Extract the (X, Y) coordinate from the center of the cell holding the provided text.  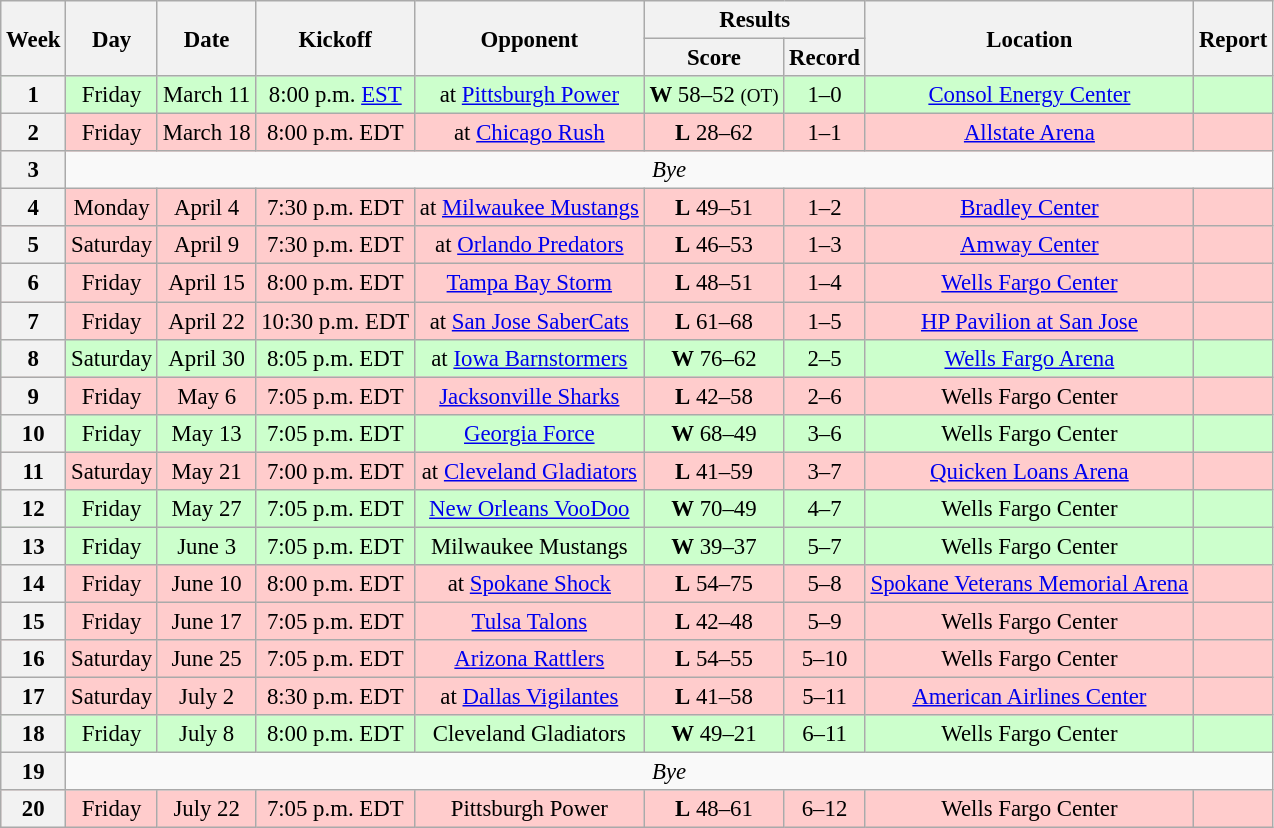
Report (1234, 38)
Georgia Force (530, 433)
19 (34, 772)
May 21 (206, 471)
Jacksonville Sharks (530, 396)
Location (1029, 38)
13 (34, 546)
at Orlando Predators (530, 245)
1–1 (824, 133)
Spokane Veterans Memorial Arena (1029, 584)
9 (34, 396)
20 (34, 809)
8:05 p.m. EDT (336, 358)
11 (34, 471)
7 (34, 321)
4 (34, 208)
8 (34, 358)
W 49–21 (714, 734)
March 11 (206, 95)
5–11 (824, 697)
15 (34, 621)
1–5 (824, 321)
April 4 (206, 208)
L 41–58 (714, 697)
Arizona Rattlers (530, 659)
2–5 (824, 358)
L 42–48 (714, 621)
16 (34, 659)
L 46–53 (714, 245)
March 18 (206, 133)
May 6 (206, 396)
June 25 (206, 659)
6–12 (824, 809)
W 58–52 (OT) (714, 95)
17 (34, 697)
Tulsa Talons (530, 621)
June 17 (206, 621)
April 9 (206, 245)
L 61–68 (714, 321)
Quicken Loans Arena (1029, 471)
L 54–55 (714, 659)
1–2 (824, 208)
4–7 (824, 509)
Consol Energy Center (1029, 95)
at Iowa Barnstormers (530, 358)
L 48–51 (714, 283)
W 76–62 (714, 358)
at Pittsburgh Power (530, 95)
W 70–49 (714, 509)
L 42–58 (714, 396)
Allstate Arena (1029, 133)
Milwaukee Mustangs (530, 546)
12 (34, 509)
Wells Fargo Arena (1029, 358)
July 2 (206, 697)
8:00 p.m. EST (336, 95)
L 41–59 (714, 471)
June 3 (206, 546)
5–9 (824, 621)
3–7 (824, 471)
14 (34, 584)
5–8 (824, 584)
Score (714, 58)
Kickoff (336, 38)
L 54–75 (714, 584)
Monday (112, 208)
2–6 (824, 396)
April 30 (206, 358)
Pittsburgh Power (530, 809)
6–11 (824, 734)
Record (824, 58)
at Cleveland Gladiators (530, 471)
1–4 (824, 283)
Week (34, 38)
Amway Center (1029, 245)
W 68–49 (714, 433)
3 (34, 170)
Tampa Bay Storm (530, 283)
April 15 (206, 283)
L 49–51 (714, 208)
at Dallas Vigilantes (530, 697)
HP Pavilion at San Jose (1029, 321)
June 10 (206, 584)
1–0 (824, 95)
at Spokane Shock (530, 584)
July 22 (206, 809)
5–7 (824, 546)
Bradley Center (1029, 208)
at Chicago Rush (530, 133)
Cleveland Gladiators (530, 734)
Opponent (530, 38)
10 (34, 433)
at Milwaukee Mustangs (530, 208)
5 (34, 245)
7:00 p.m. EDT (336, 471)
6 (34, 283)
at San Jose SaberCats (530, 321)
May 13 (206, 433)
April 22 (206, 321)
8:30 p.m. EDT (336, 697)
Date (206, 38)
Day (112, 38)
July 8 (206, 734)
1 (34, 95)
2 (34, 133)
18 (34, 734)
10:30 p.m. EDT (336, 321)
L 48–61 (714, 809)
3–6 (824, 433)
5–10 (824, 659)
1–3 (824, 245)
Results (754, 20)
L 28–62 (714, 133)
New Orleans VooDoo (530, 509)
American Airlines Center (1029, 697)
W 39–37 (714, 546)
May 27 (206, 509)
